For the text-containing cell, return its midpoint in [x, y] coordinate format. 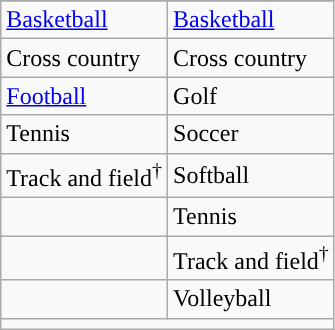
Golf [252, 96]
Football [84, 96]
Softball [252, 176]
Volleyball [252, 299]
Soccer [252, 134]
